Detect which cell encompasses the target text, then output its (x, y) center coordinate. 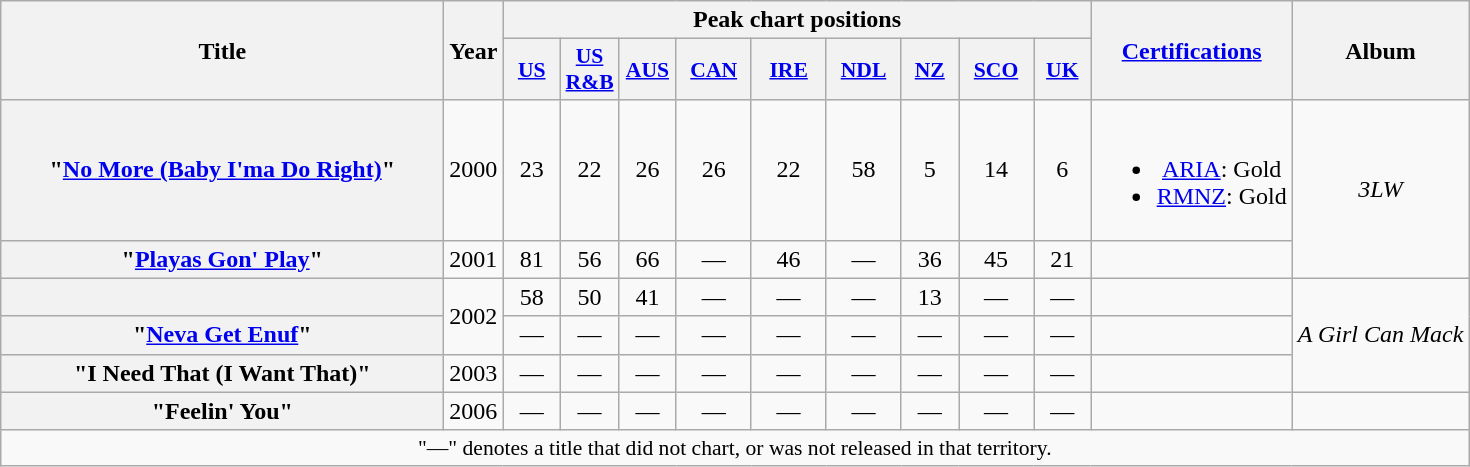
66 (648, 259)
US (532, 70)
"Neva Get Enuf" (222, 335)
SCO (996, 70)
"Feelin' You" (222, 411)
81 (532, 259)
Title (222, 50)
5 (930, 170)
36 (930, 259)
21 (1063, 259)
2000 (474, 170)
CAN (714, 70)
41 (648, 297)
Certifications (1192, 50)
3LW (1380, 189)
"Playas Gon' Play" (222, 259)
"I Need That (I Want That)" (222, 373)
Album (1380, 50)
A Girl Can Mack (1380, 335)
13 (930, 297)
2003 (474, 373)
46 (788, 259)
45 (996, 259)
Year (474, 50)
2001 (474, 259)
NZ (930, 70)
2006 (474, 411)
UK (1063, 70)
50 (590, 297)
Peak chart positions (797, 20)
ARIA: GoldRMNZ: Gold (1192, 170)
56 (590, 259)
"—" denotes a title that did not chart, or was not released in that territory. (735, 448)
IRE (788, 70)
2002 (474, 316)
"No More (Baby I'ma Do Right)" (222, 170)
23 (532, 170)
14 (996, 170)
NDL (864, 70)
6 (1063, 170)
AUS (648, 70)
US R&B (590, 70)
